Capture the cell that displays the provided text and extract its [x, y] central coordinate. 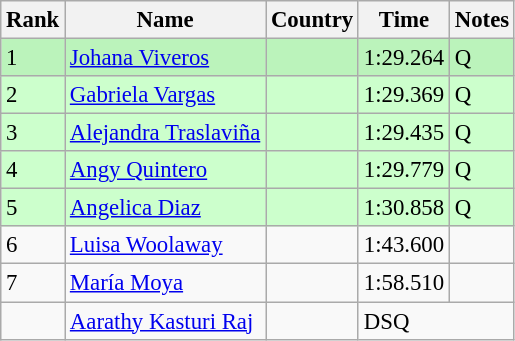
Angelica Diaz [166, 208]
Angy Quintero [166, 170]
2 [33, 95]
Aarathy Kasturi Raj [166, 321]
1:29.435 [404, 133]
1 [33, 58]
1:30.858 [404, 208]
Rank [33, 20]
Country [312, 20]
DSQ [436, 321]
4 [33, 170]
1:29.264 [404, 58]
1:29.779 [404, 170]
Name [166, 20]
1:43.600 [404, 245]
Luisa Woolaway [166, 245]
7 [33, 283]
Alejandra Traslaviña [166, 133]
María Moya [166, 283]
6 [33, 245]
Notes [482, 20]
Johana Viveros [166, 58]
Gabriela Vargas [166, 95]
5 [33, 208]
3 [33, 133]
1:29.369 [404, 95]
1:58.510 [404, 283]
Time [404, 20]
